Determine the (X, Y) coordinate at the center of the cell enclosing the given text.  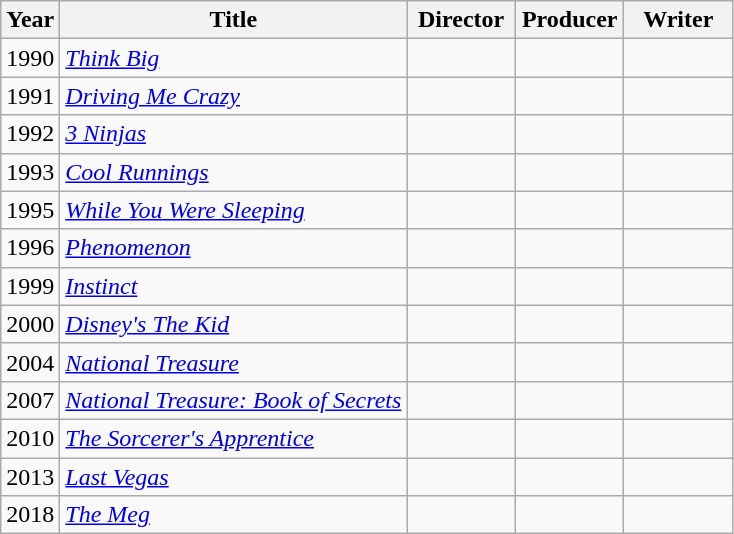
The Meg (234, 515)
2013 (30, 477)
2018 (30, 515)
Director (462, 20)
1999 (30, 286)
1991 (30, 96)
Disney's The Kid (234, 324)
1993 (30, 172)
Writer (678, 20)
National Treasure: Book of Secrets (234, 400)
Think Big (234, 58)
1992 (30, 134)
1995 (30, 210)
Cool Runnings (234, 172)
Title (234, 20)
2007 (30, 400)
While You Were Sleeping (234, 210)
Phenomenon (234, 248)
Producer (570, 20)
2010 (30, 438)
1990 (30, 58)
1996 (30, 248)
3 Ninjas (234, 134)
Last Vegas (234, 477)
Year (30, 20)
2000 (30, 324)
The Sorcerer's Apprentice (234, 438)
Driving Me Crazy (234, 96)
National Treasure (234, 362)
Instinct (234, 286)
2004 (30, 362)
